Detect which cell encompasses the target text, then output its (x, y) center coordinate. 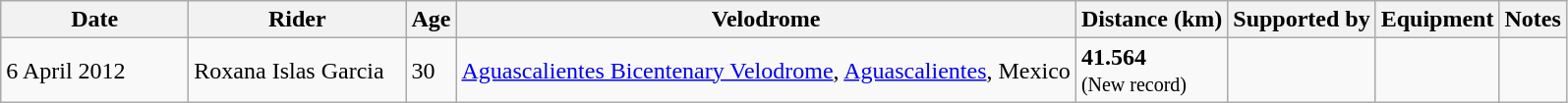
41.564(New record) (1151, 71)
Velodrome (766, 20)
Aguascalientes Bicentenary Velodrome, Aguascalientes, Mexico (766, 71)
6 April 2012 (94, 71)
Distance (km) (1151, 20)
Supported by (1302, 20)
Notes (1533, 20)
Age (431, 20)
Equipment (1437, 20)
30 (431, 71)
Rider (297, 20)
Date (94, 20)
Roxana Islas Garcia (297, 71)
